From the cell containing the given text, extract its center point as (X, Y) coordinate. 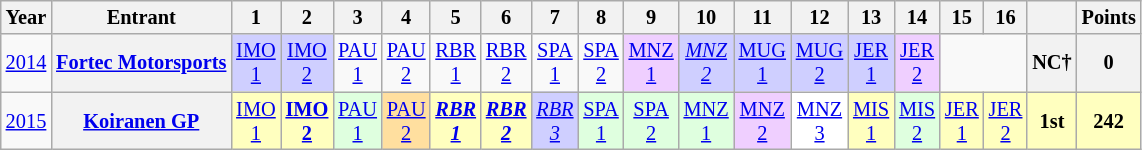
2015 (26, 121)
MIS2 (917, 121)
0 (1109, 63)
MNZ3 (820, 121)
1st (1052, 121)
12 (820, 17)
8 (600, 17)
2014 (26, 63)
NC† (1052, 63)
Year (26, 17)
MIS1 (871, 121)
Koiranen GP (141, 121)
RBR3 (554, 121)
Entrant (141, 17)
1 (256, 17)
4 (406, 17)
6 (506, 17)
MUG1 (762, 63)
3 (358, 17)
242 (1109, 121)
2 (308, 17)
Points (1109, 17)
9 (652, 17)
14 (917, 17)
MUG2 (820, 63)
16 (1006, 17)
11 (762, 17)
10 (706, 17)
Fortec Motorsports (141, 63)
15 (962, 17)
7 (554, 17)
13 (871, 17)
5 (455, 17)
